Return the [x, y] coordinate for the center point of the cell that contains the specified text.  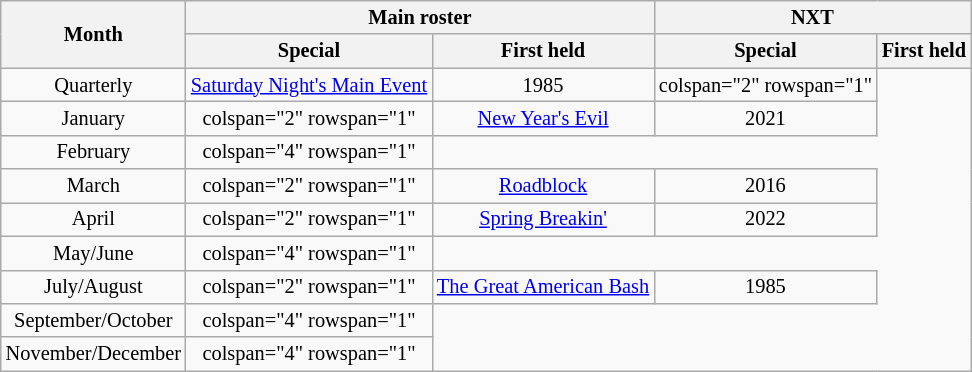
Main roster [420, 17]
January [94, 118]
NXT [812, 17]
July/August [94, 287]
Month [94, 34]
Saturday Night's Main Event [309, 85]
November/December [94, 354]
Roadblock [543, 186]
May/June [94, 253]
Spring Breakin' [543, 219]
2021 [766, 118]
September/October [94, 320]
2022 [766, 219]
April [94, 219]
Quarterly [94, 85]
March [94, 186]
2016 [766, 186]
February [94, 152]
New Year's Evil [543, 118]
The Great American Bash [543, 287]
